From the cell containing the given text, extract its center point as [X, Y] coordinate. 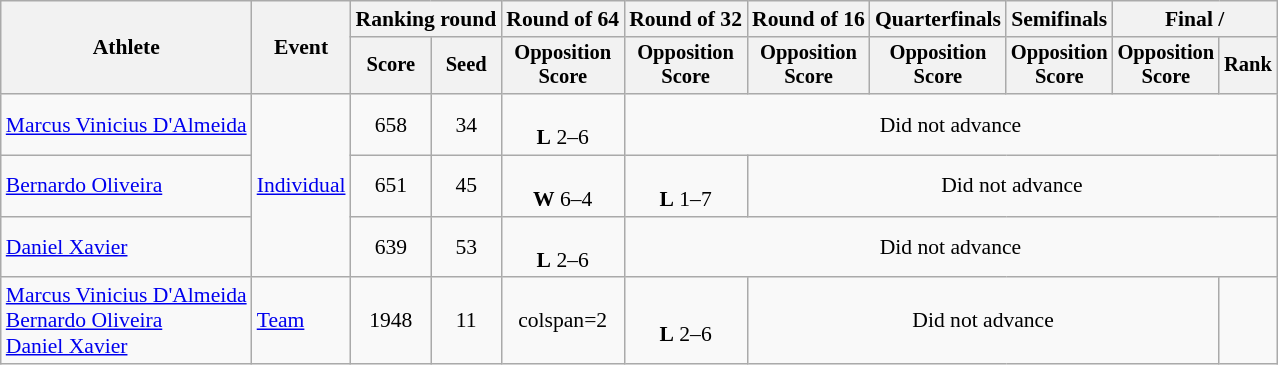
Quarterfinals [938, 19]
639 [392, 248]
Round of 32 [686, 19]
Event [302, 48]
Ranking round [426, 19]
1948 [392, 322]
658 [392, 124]
Marcus Vinicius D'Almeida [126, 124]
Semifinals [1060, 19]
53 [466, 248]
L 1–7 [686, 186]
45 [466, 186]
Individual [302, 186]
Seed [466, 66]
11 [466, 322]
colspan=2 [562, 322]
Round of 64 [562, 19]
Score [392, 66]
Final / [1195, 19]
Team [302, 322]
Rank [1248, 66]
Round of 16 [808, 19]
Marcus Vinicius D'AlmeidaBernardo OliveiraDaniel Xavier [126, 322]
34 [466, 124]
Athlete [126, 48]
Daniel Xavier [126, 248]
Bernardo Oliveira [126, 186]
651 [392, 186]
W 6–4 [562, 186]
